Scan for the cell matching the given text and deliver its (x, y) coordinate at center. 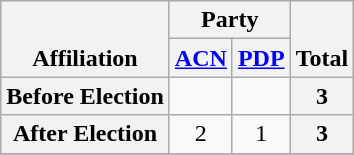
Total (322, 39)
2 (200, 134)
Party (230, 20)
1 (261, 134)
After Election (86, 134)
Before Election (86, 96)
PDP (261, 58)
Affiliation (86, 39)
ACN (200, 58)
